Identify which cell holds the provided text, then report its [X, Y] central coordinate. 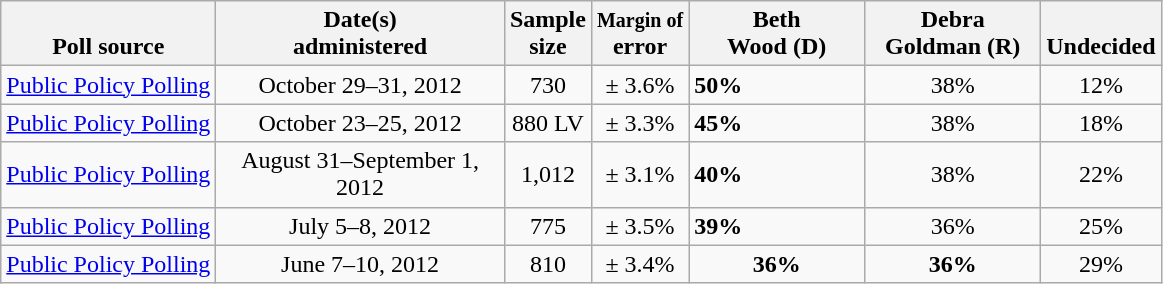
± 3.1% [640, 174]
50% [777, 85]
880 LV [548, 123]
810 [548, 264]
39% [777, 226]
± 3.4% [640, 264]
± 3.3% [640, 123]
October 23–25, 2012 [360, 123]
± 3.6% [640, 85]
± 3.5% [640, 226]
775 [548, 226]
Poll source [108, 34]
BethWood (D) [777, 34]
Date(s)administered [360, 34]
October 29–31, 2012 [360, 85]
12% [1101, 85]
22% [1101, 174]
730 [548, 85]
August 31–September 1, 2012 [360, 174]
June 7–10, 2012 [360, 264]
29% [1101, 264]
Samplesize [548, 34]
1,012 [548, 174]
DebraGoldman (R) [953, 34]
18% [1101, 123]
Undecided [1101, 34]
Margin oferror [640, 34]
40% [777, 174]
July 5–8, 2012 [360, 226]
45% [777, 123]
25% [1101, 226]
